Return the (x, y) coordinate for the center point of the cell that contains the specified text.  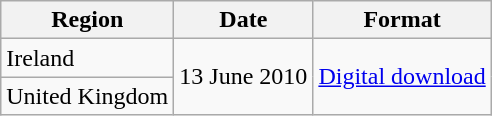
Date (244, 20)
13 June 2010 (244, 77)
Region (88, 20)
Format (402, 20)
Ireland (88, 58)
United Kingdom (88, 96)
Digital download (402, 77)
